Return [X, Y] of the center of cell containing provided text 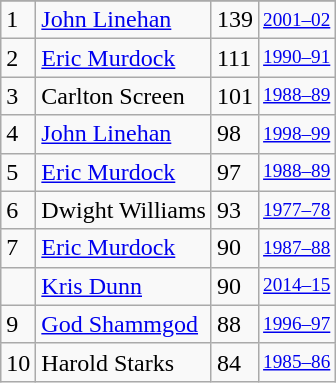
1985–86 [297, 362]
Carlton Screen [124, 96]
5 [18, 172]
101 [234, 96]
98 [234, 134]
6 [18, 210]
3 [18, 96]
139 [234, 20]
2014–15 [297, 286]
4 [18, 134]
1996–97 [297, 324]
Kris Dunn [124, 286]
God Shammgod [124, 324]
7 [18, 248]
2 [18, 58]
9 [18, 324]
2001–02 [297, 20]
1977–78 [297, 210]
1998–99 [297, 134]
97 [234, 172]
84 [234, 362]
1 [18, 20]
88 [234, 324]
10 [18, 362]
111 [234, 58]
93 [234, 210]
1987–88 [297, 248]
Harold Starks [124, 362]
Dwight Williams [124, 210]
1990–91 [297, 58]
